Capture the cell that displays the provided text and extract its [X, Y] central coordinate. 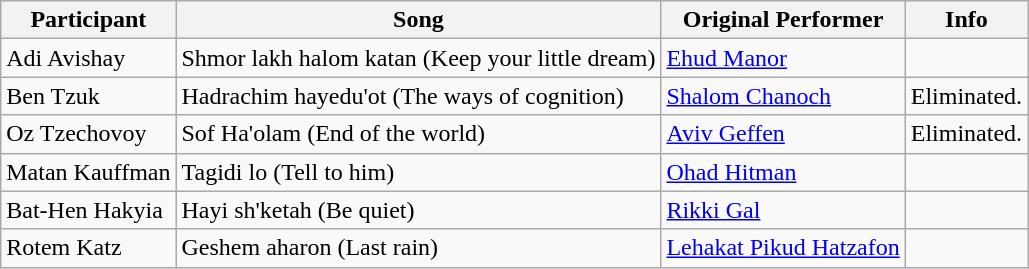
Tagidi lo (Tell to him) [418, 172]
Oz Tzechovoy [88, 134]
Hayi sh'ketah (Be quiet) [418, 210]
Ben Tzuk [88, 96]
Adi Avishay [88, 58]
Aviv Geffen [783, 134]
Original Performer [783, 20]
Shmor lakh halom katan (Keep your little dream) [418, 58]
Lehakat Pikud Hatzafon [783, 248]
Shalom Chanoch [783, 96]
Rotem Katz [88, 248]
Bat-Hen Hakyia [88, 210]
Hadrachim hayedu'ot (The ways of cognition) [418, 96]
Sof Ha'olam (End of the world) [418, 134]
Geshem aharon (Last rain) [418, 248]
Ehud Manor [783, 58]
Matan Kauffman [88, 172]
Song [418, 20]
Rikki Gal [783, 210]
Info [966, 20]
Ohad Hitman [783, 172]
Participant [88, 20]
